Find where the given text appears and provide that cell's center as [X, Y] coordinate. 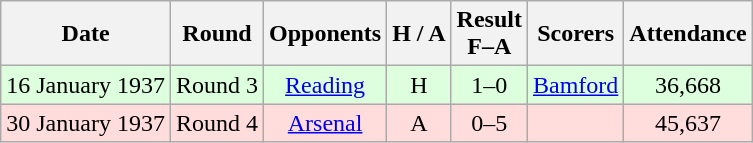
30 January 1937 [86, 123]
Round [216, 34]
16 January 1937 [86, 85]
Attendance [688, 34]
Reading [326, 85]
Round 3 [216, 85]
1–0 [489, 85]
Arsenal [326, 123]
0–5 [489, 123]
H / A [419, 34]
Round 4 [216, 123]
36,668 [688, 85]
A [419, 123]
ResultF–A [489, 34]
H [419, 85]
Bamford [575, 85]
Opponents [326, 34]
45,637 [688, 123]
Scorers [575, 34]
Date [86, 34]
